Output the (X, Y) coordinate of the center of the cell containing the given text.  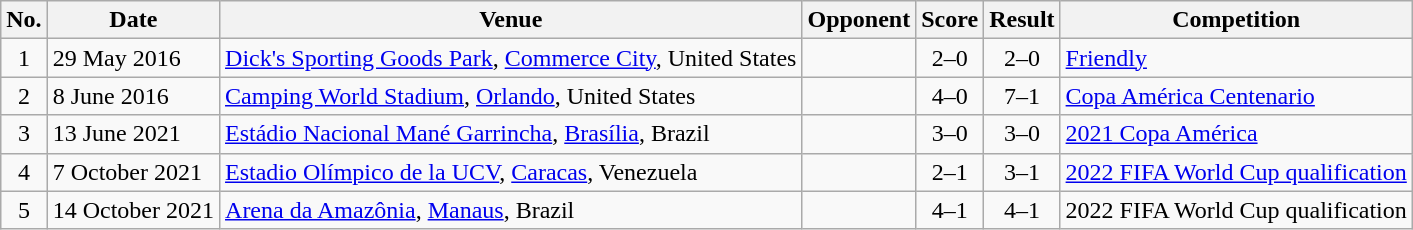
Friendly (1236, 58)
29 May 2016 (133, 58)
3 (24, 134)
Estádio Nacional Mané Garrincha, Brasília, Brazil (511, 134)
2021 Copa América (1236, 134)
4 (24, 172)
Venue (511, 20)
7 October 2021 (133, 172)
Camping World Stadium, Orlando, United States (511, 96)
4–0 (950, 96)
Copa América Centenario (1236, 96)
3–1 (1022, 172)
7–1 (1022, 96)
Score (950, 20)
Date (133, 20)
14 October 2021 (133, 210)
Competition (1236, 20)
Dick's Sporting Goods Park, Commerce City, United States (511, 58)
No. (24, 20)
Opponent (859, 20)
13 June 2021 (133, 134)
Estadio Olímpico de la UCV, Caracas, Venezuela (511, 172)
1 (24, 58)
5 (24, 210)
Arena da Amazônia, Manaus, Brazil (511, 210)
2–1 (950, 172)
2 (24, 96)
Result (1022, 20)
8 June 2016 (133, 96)
